Detect which cell encompasses the target text, then output its (x, y) center coordinate. 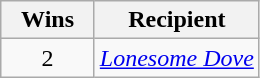
Wins (48, 20)
Recipient (176, 20)
Lonesome Dove (176, 58)
2 (48, 58)
